Detect which cell encompasses the target text, then output its (X, Y) center coordinate. 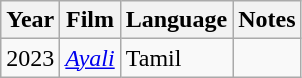
Ayali (90, 58)
2023 (30, 58)
Notes (267, 20)
Year (30, 20)
Language (176, 20)
Tamil (176, 58)
Film (90, 20)
